Locate the cell with the specified text and output its [X, Y] center coordinate. 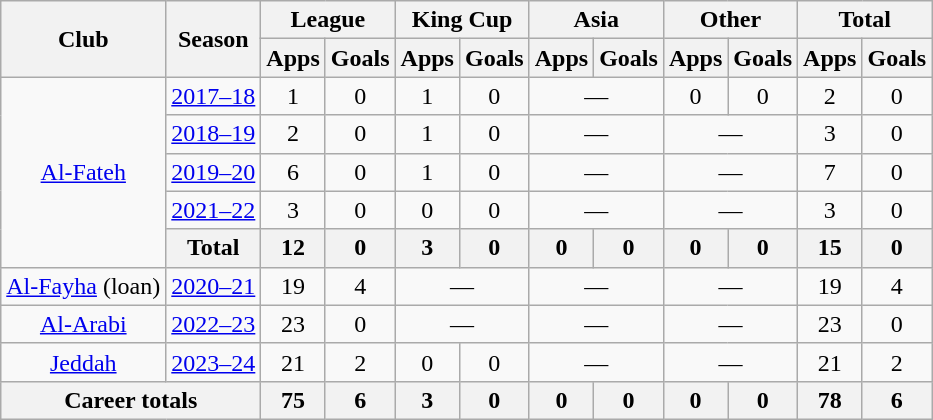
Asia [596, 20]
Al-Fateh [84, 172]
King Cup [462, 20]
Al-Arabi [84, 324]
Club [84, 39]
2020–21 [214, 286]
Career totals [131, 400]
2022–23 [214, 324]
Jeddah [84, 362]
Other [730, 20]
7 [830, 172]
Al-Fayha (loan) [84, 286]
15 [830, 248]
12 [293, 248]
2019–20 [214, 172]
2021–22 [214, 210]
2017–18 [214, 96]
2023–24 [214, 362]
75 [293, 400]
2018–19 [214, 134]
78 [830, 400]
Season [214, 39]
League [328, 20]
